From the cell containing the given text, extract its center point as [x, y] coordinate. 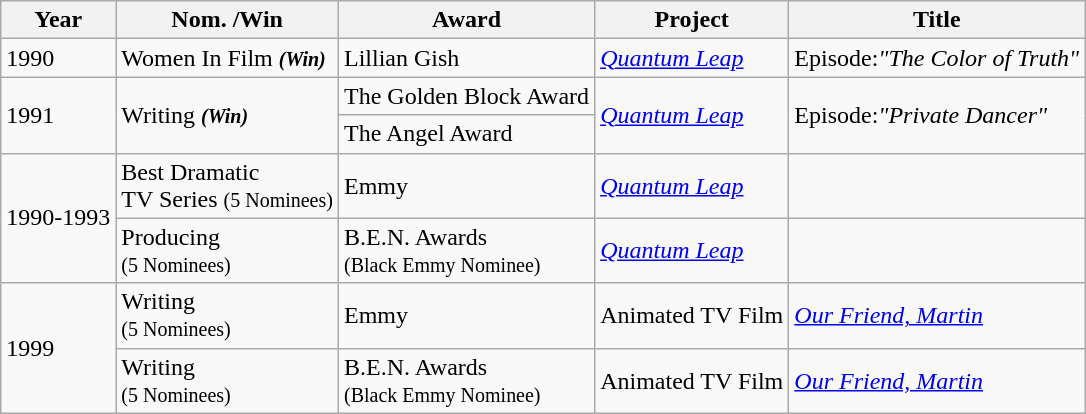
The Golden Block Award [466, 96]
Women In Film (Win) [228, 58]
Episode:"The Color of Truth" [937, 58]
Episode:"Private Dancer" [937, 115]
Project [692, 20]
The Angel Award [466, 134]
1999 [58, 348]
1990-1993 [58, 218]
Lillian Gish [466, 58]
Writing (Win) [228, 115]
Year [58, 20]
1990 [58, 58]
Title [937, 20]
Nom. /Win [228, 20]
Award [466, 20]
Producing(5 Nominees) [228, 250]
Best DramaticTV Series (5 Nominees) [228, 186]
1991 [58, 115]
